Detect which cell encompasses the target text, then output its [X, Y] center coordinate. 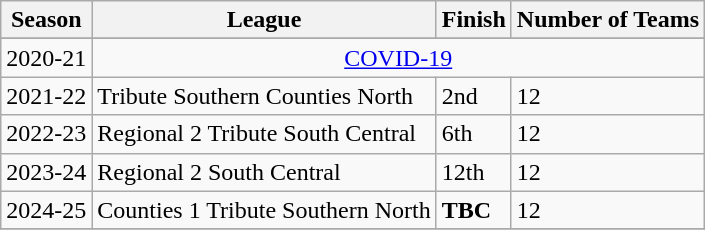
Finish [474, 20]
2020-21 [46, 58]
Season [46, 20]
TBC [474, 210]
League [264, 20]
Regional 2 South Central [264, 172]
2021-22 [46, 96]
2nd [474, 96]
2024-25 [46, 210]
Tribute Southern Counties North [264, 96]
Counties 1 Tribute Southern North [264, 210]
Number of Teams [608, 20]
COVID-19 [398, 58]
2023-24 [46, 172]
2022-23 [46, 134]
12th [474, 172]
6th [474, 134]
Regional 2 Tribute South Central [264, 134]
